Pinpoint the cell where the given text exists, returning its (x, y) midpoint coordinate. 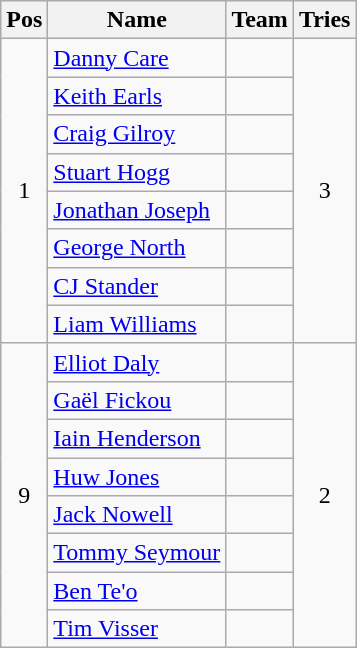
Danny Care (137, 58)
Jack Nowell (137, 515)
2 (324, 495)
CJ Stander (137, 286)
Iain Henderson (137, 438)
Stuart Hogg (137, 172)
Elliot Daly (137, 362)
Liam Williams (137, 324)
1 (24, 191)
Jonathan Joseph (137, 210)
9 (24, 495)
George North (137, 248)
Pos (24, 20)
Keith Earls (137, 96)
Tim Visser (137, 629)
Gaël Fickou (137, 400)
Team (260, 20)
Tommy Seymour (137, 553)
Craig Gilroy (137, 134)
Name (137, 20)
Ben Te'o (137, 591)
Tries (324, 20)
3 (324, 191)
Huw Jones (137, 477)
